Provide the (X, Y) coordinate of the cell's center where the given text is located.  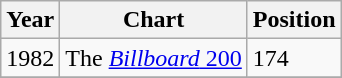
Chart (154, 20)
174 (294, 58)
Position (294, 20)
1982 (30, 58)
The Billboard 200 (154, 58)
Year (30, 20)
